Pinpoint the cell where the given text exists, returning its (X, Y) midpoint coordinate. 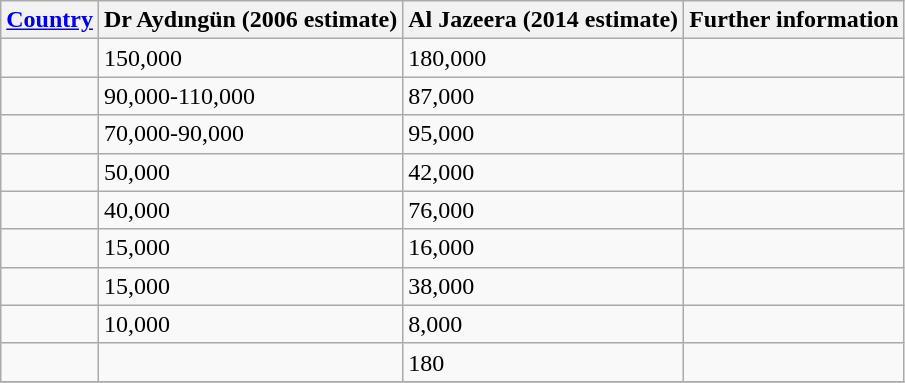
Al Jazeera (2014 estimate) (544, 20)
180,000 (544, 58)
50,000 (250, 172)
42,000 (544, 172)
180 (544, 362)
70,000-90,000 (250, 134)
Dr Aydıngün (2006 estimate) (250, 20)
87,000 (544, 96)
90,000-110,000 (250, 96)
38,000 (544, 286)
40,000 (250, 210)
150,000 (250, 58)
10,000 (250, 324)
95,000 (544, 134)
8,000 (544, 324)
16,000 (544, 248)
Country (50, 20)
76,000 (544, 210)
Further information (794, 20)
